Detect which cell encompasses the target text, then output its [x, y] center coordinate. 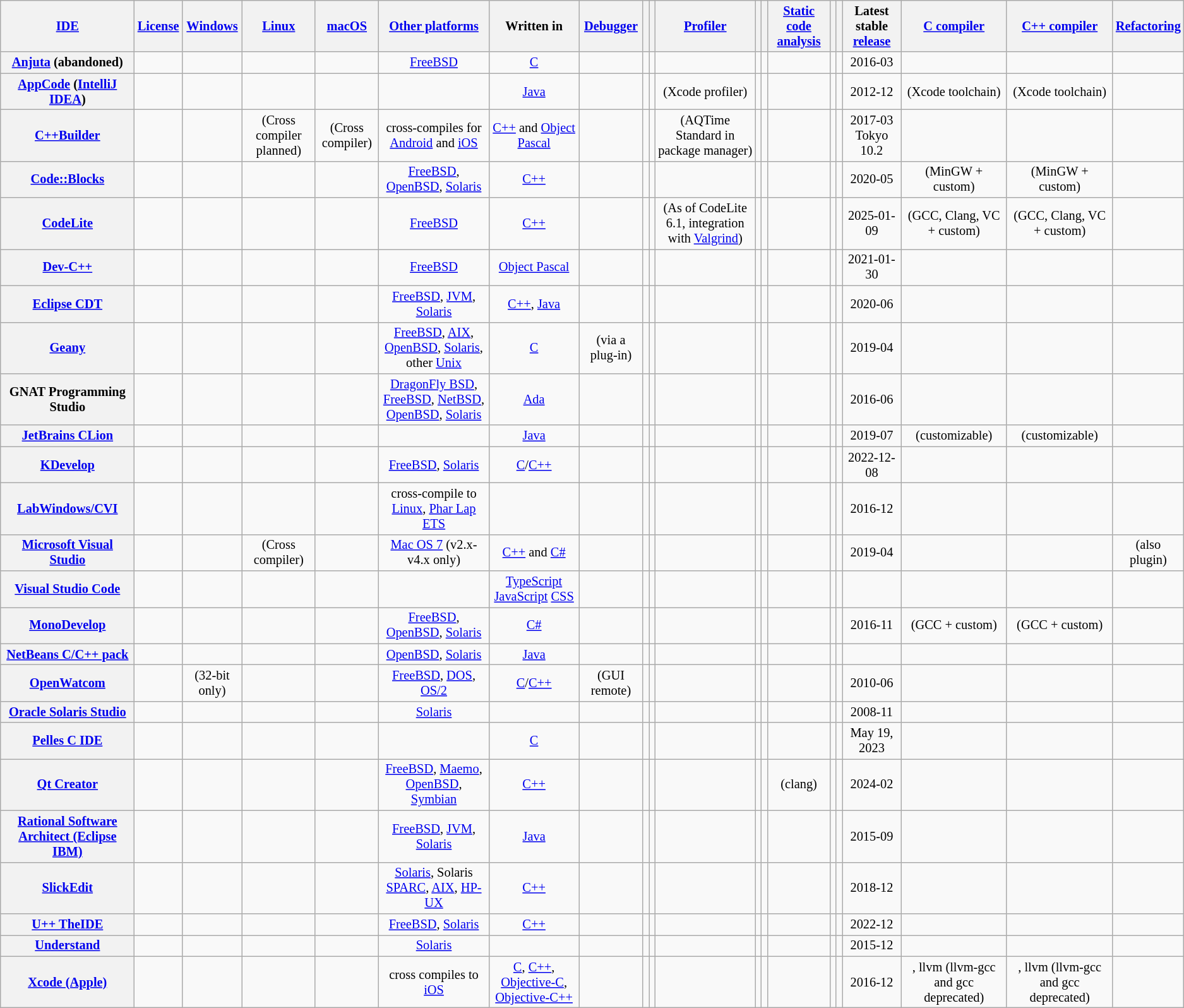
C# [534, 625]
Visual Studio Code [68, 589]
Debugger [611, 26]
macOS [347, 26]
2025-01-09 [871, 224]
2022-12-08 [871, 465]
May 19, 2023 [871, 741]
C compiler [954, 26]
Understand [68, 945]
Dev-C++ [68, 267]
(via a plug-in) [611, 348]
(Cross compiler planned) [279, 135]
Ada [534, 399]
Anjuta (abandoned) [68, 63]
Oracle Solaris Studio [68, 712]
Eclipse CDT [68, 304]
2015-09 [871, 836]
Windows [212, 26]
(AQTime Standard in package manager) [705, 135]
2024-02 [871, 784]
2016-11 [871, 625]
2012-12 [871, 92]
(also plugin) [1148, 553]
C++ and C# [534, 553]
Qt Creator [68, 784]
Microsoft Visual Studio [68, 553]
2016-03 [871, 63]
FreeBSD, Maemo, OpenBSD, Symbian [434, 784]
KDevelop [68, 465]
OpenWatcom [68, 683]
2017-03 Tokyo 10.2 [871, 135]
Latest stable release [871, 26]
cross compiles to iOS [434, 982]
NetBeans C/C++ pack [68, 654]
Pelles C IDE [68, 741]
2008-11 [871, 712]
IDE [68, 26]
Xcode (Apple) [68, 982]
DragonFly BSD, FreeBSD, NetBSD, OpenBSD, Solaris [434, 399]
AppCode (IntelliJ IDEA) [68, 92]
Linux [279, 26]
CodeLite [68, 224]
2020-05 [871, 179]
cross-compile to Linux, Phar Lap ETS [434, 508]
(As of CodeLite 6.1, integration with Valgrind) [705, 224]
U++ TheIDE [68, 924]
FreeBSD, AIX, OpenBSD, Solaris, other Unix [434, 348]
TypeScript JavaScript CSS [534, 589]
(clang) [798, 784]
LabWindows/CVI [68, 508]
Geany [68, 348]
License [158, 26]
GNAT Programming Studio [68, 399]
2020-06 [871, 304]
Other platforms [434, 26]
Code::Blocks [68, 179]
JetBrains CLion [68, 436]
2015-12 [871, 945]
(GUI remote) [611, 683]
Written in [534, 26]
FreeBSD, DOS, OS/2 [434, 683]
(Xcode profiler) [705, 92]
C++, Java [534, 304]
2016-06 [871, 399]
Refactoring [1148, 26]
2021-01-30 [871, 267]
C++ and Object Pascal [534, 135]
MonoDevelop [68, 625]
Mac OS 7 (v2.x-v4.x only) [434, 553]
2022-12 [871, 924]
2010-06 [871, 683]
SlickEdit [68, 888]
2019-07 [871, 436]
C++Builder [68, 135]
Static code analysis [798, 26]
2018-12 [871, 888]
C, C++, Objective-C, Objective-C++ [534, 982]
Solaris, Solaris SPARC, AIX, HP-UX [434, 888]
(32-bit only) [212, 683]
Rational Software Architect (Eclipse IBM) [68, 836]
Profiler [705, 26]
C++ compiler [1060, 26]
Object Pascal [534, 267]
cross-compiles for Android and iOS [434, 135]
OpenBSD, Solaris [434, 654]
